Return the [x, y] coordinate for the center point of the cell that contains the specified text.  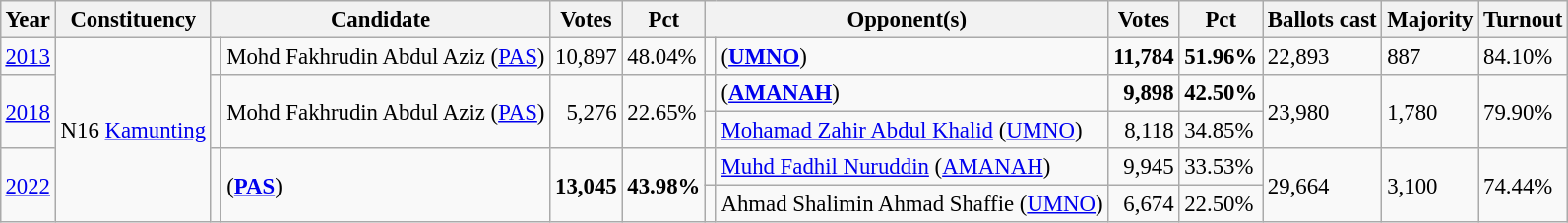
23,980 [1323, 112]
Constituency [133, 20]
N16 Kamunting [133, 130]
2022 [28, 185]
Opponent(s) [908, 20]
42.50% [1221, 93]
29,664 [1323, 185]
887 [1430, 56]
Mohamad Zahir Abdul Khalid (UMNO) [911, 131]
2018 [28, 112]
3,100 [1430, 185]
22,893 [1323, 56]
6,674 [1144, 204]
79.90% [1524, 112]
Muhd Fadhil Nuruddin (AMANAH) [911, 167]
2013 [28, 56]
1,780 [1430, 112]
10,897 [587, 56]
Ballots cast [1323, 20]
51.96% [1221, 56]
Year [28, 20]
9,945 [1144, 167]
Ahmad Shalimin Ahmad Shaffie (UMNO) [911, 204]
9,898 [1144, 93]
34.85% [1221, 131]
5,276 [587, 112]
22.50% [1221, 204]
(AMANAH) [911, 93]
Turnout [1524, 20]
8,118 [1144, 131]
74.44% [1524, 185]
(UMNO) [911, 56]
11,784 [1144, 56]
48.04% [663, 56]
33.53% [1221, 167]
(PAS) [386, 185]
84.10% [1524, 56]
22.65% [663, 112]
43.98% [663, 185]
Candidate [380, 20]
Majority [1430, 20]
13,045 [587, 185]
